For the text-containing cell, return its midpoint in [x, y] coordinate format. 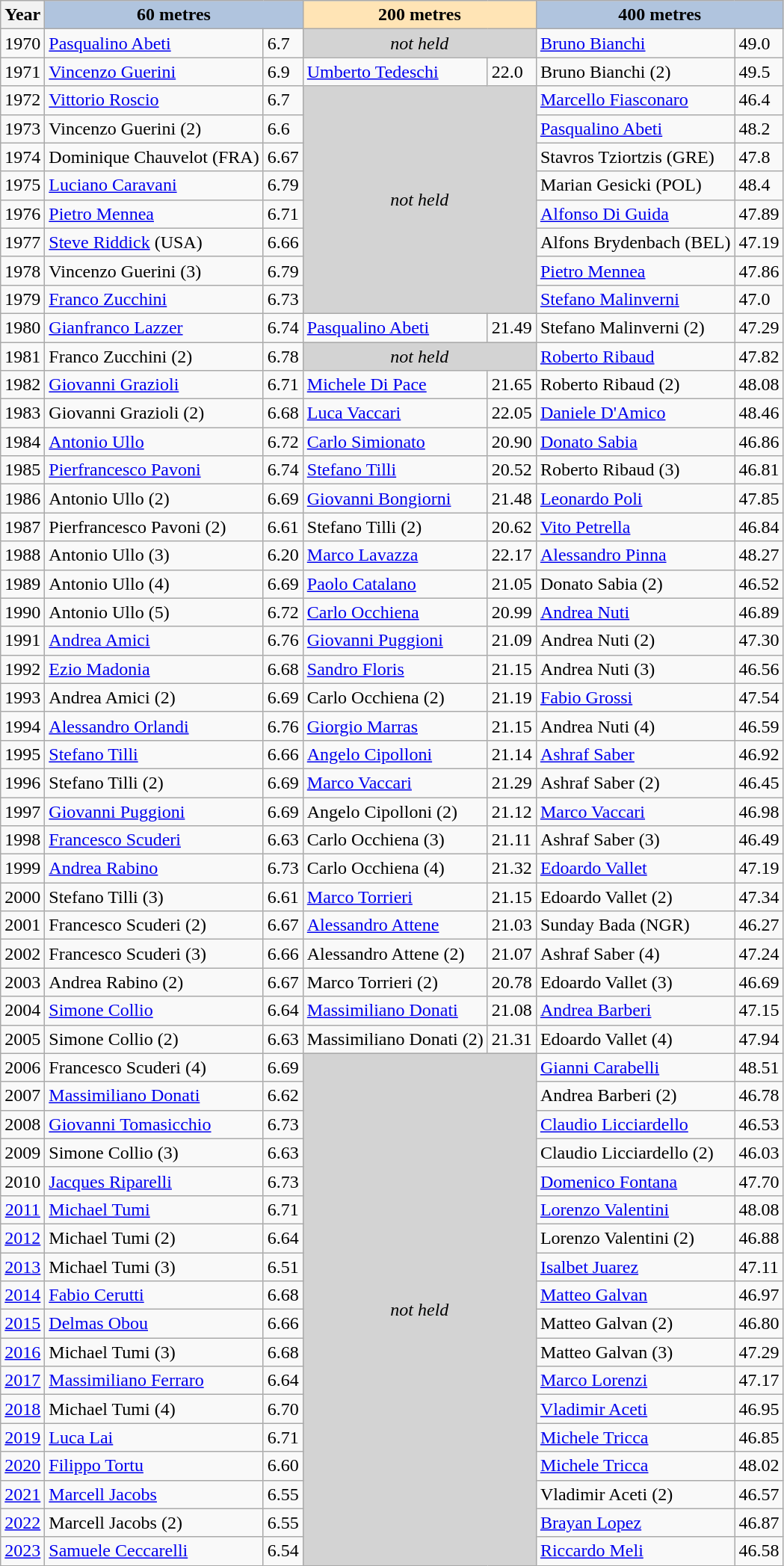
46.53 [759, 1124]
46.98 [759, 811]
Angelo Cipolloni (2) [395, 811]
6.54 [283, 1551]
1988 [22, 555]
Michael Tumi [154, 1209]
21.07 [511, 954]
Jacques Riparelli [154, 1181]
1994 [22, 726]
Andrea Amici [154, 641]
Michael Tumi (2) [154, 1238]
Ezio Madonia [154, 669]
Lorenzo Valentini (2) [635, 1238]
2023 [22, 1551]
21.65 [511, 385]
Stefano Malinverni [635, 299]
2017 [22, 1381]
Matteo Galvan [635, 1295]
48.02 [759, 1466]
Marco Lavazza [395, 555]
Carlo Occhiena (4) [395, 869]
1973 [22, 129]
Andrea Nuti (3) [635, 669]
21.14 [511, 754]
Matteo Galvan (3) [635, 1352]
Vincenzo Guerini (3) [154, 271]
46.59 [759, 726]
200 metres [419, 15]
46.97 [759, 1295]
Alessandro Attene [395, 925]
Claudio Licciardello (2) [635, 1153]
47.24 [759, 954]
Brayan Lopez [635, 1523]
Domenico Fontana [635, 1181]
1997 [22, 811]
2007 [22, 1096]
47.8 [759, 157]
1989 [22, 584]
Isalbet Juarez [635, 1267]
6.60 [283, 1466]
1985 [22, 470]
20.78 [511, 982]
47.89 [759, 214]
Giovanni Grazioli [154, 385]
46.58 [759, 1551]
46.87 [759, 1523]
Edoardo Vallet (3) [635, 982]
2022 [22, 1523]
Simone Collio (2) [154, 1039]
Andrea Rabino [154, 869]
Vincenzo Guerini [154, 72]
Antonio Ullo (2) [154, 499]
Marco Torrieri (2) [395, 982]
6.62 [283, 1096]
Daniele D'Amico [635, 413]
47.11 [759, 1267]
2009 [22, 1153]
2010 [22, 1181]
Delmas Obou [154, 1324]
Vladimir Aceti [635, 1409]
1998 [22, 840]
46.92 [759, 754]
47.34 [759, 897]
22.0 [511, 72]
2013 [22, 1267]
Bruno Bianchi [635, 43]
Year [22, 15]
1979 [22, 299]
Bruno Bianchi (2) [635, 72]
2021 [22, 1494]
60 metres [173, 15]
2003 [22, 982]
1995 [22, 754]
Stavros Tziortzis (GRE) [635, 157]
Antonio Ullo [154, 442]
2016 [22, 1352]
Riccardo Meli [635, 1551]
20.52 [511, 470]
Sunday Bada (NGR) [635, 925]
48.27 [759, 555]
Giovanni Tomasicchio [154, 1124]
Francesco Scuderi (3) [154, 954]
1991 [22, 641]
Edoardo Vallet (2) [635, 897]
Franco Zucchini (2) [154, 357]
Andrea Barberi (2) [635, 1096]
46.81 [759, 470]
Pierfrancesco Pavoni [154, 470]
Donato Sabia (2) [635, 584]
Alfonso Di Guida [635, 214]
2001 [22, 925]
Antonio Ullo (5) [154, 612]
2019 [22, 1437]
48.2 [759, 129]
1983 [22, 413]
47.85 [759, 499]
21.49 [511, 327]
1974 [22, 157]
2012 [22, 1238]
46.57 [759, 1494]
Andrea Nuti (2) [635, 641]
46.27 [759, 925]
Marcell Jacobs [154, 1494]
Leonardo Poli [635, 499]
Umberto Tedeschi [395, 72]
Fabio Grossi [635, 697]
Ashraf Saber [635, 754]
21.31 [511, 1039]
1990 [22, 612]
47.30 [759, 641]
Fabio Cerutti [154, 1295]
Carlo Occhiena (3) [395, 840]
46.45 [759, 783]
2018 [22, 1409]
Luca Lai [154, 1437]
Simone Collio (3) [154, 1153]
1980 [22, 327]
1993 [22, 697]
1996 [22, 783]
Carlo Simionato [395, 442]
46.85 [759, 1437]
Francesco Scuderi (2) [154, 925]
Michele Di Pace [395, 385]
Vincenzo Guerini (2) [154, 129]
46.80 [759, 1324]
46.56 [759, 669]
Pierfrancesco Pavoni (2) [154, 527]
Michael Tumi (4) [154, 1409]
Vittorio Roscio [154, 100]
Steve Riddick (USA) [154, 242]
21.03 [511, 925]
2005 [22, 1039]
2015 [22, 1324]
Carlo Occhiena (2) [395, 697]
Luca Vaccari [395, 413]
46.52 [759, 584]
Francesco Scuderi [154, 840]
21.29 [511, 783]
6.9 [283, 72]
Massimiliano Donati (2) [395, 1039]
Andrea Nuti [635, 612]
Marcello Fiasconaro [635, 100]
Lorenzo Valentini [635, 1209]
Matteo Galvan (2) [635, 1324]
Marco Lorenzi [635, 1381]
21.05 [511, 584]
46.78 [759, 1096]
6.70 [283, 1409]
1981 [22, 357]
21.19 [511, 697]
46.03 [759, 1153]
2020 [22, 1466]
Alessandro Attene (2) [395, 954]
Marian Gesicki (POL) [635, 185]
1982 [22, 385]
48.46 [759, 413]
Alfons Brydenbach (BEL) [635, 242]
47.15 [759, 1011]
20.90 [511, 442]
1978 [22, 271]
Stefano Tilli (3) [154, 897]
21.09 [511, 641]
Stefano Malinverni (2) [635, 327]
Gianni Carabelli [635, 1067]
Antonio Ullo (4) [154, 584]
Filippo Tortu [154, 1466]
Giorgio Marras [395, 726]
Alessandro Orlandi [154, 726]
2000 [22, 897]
48.51 [759, 1067]
Marcell Jacobs (2) [154, 1523]
2002 [22, 954]
Roberto Ribaud [635, 357]
Francesco Scuderi (4) [154, 1067]
47.86 [759, 271]
46.84 [759, 527]
Carlo Occhiena [395, 612]
Claudio Licciardello [635, 1124]
46.95 [759, 1409]
49.0 [759, 43]
47.94 [759, 1039]
Paolo Catalano [395, 584]
46.4 [759, 100]
Ashraf Saber (3) [635, 840]
Roberto Ribaud (3) [635, 470]
21.48 [511, 499]
Andrea Nuti (4) [635, 726]
Andrea Rabino (2) [154, 982]
47.54 [759, 697]
46.49 [759, 840]
21.11 [511, 840]
Donato Sabia [635, 442]
1970 [22, 43]
2014 [22, 1295]
6.78 [283, 357]
20.99 [511, 612]
1992 [22, 669]
Sandro Floris [395, 669]
46.69 [759, 982]
2004 [22, 1011]
21.32 [511, 869]
1984 [22, 442]
Andrea Barberi [635, 1011]
1972 [22, 100]
1975 [22, 185]
Vito Petrella [635, 527]
Luciano Caravani [154, 185]
Edoardo Vallet [635, 869]
Giovanni Grazioli (2) [154, 413]
1987 [22, 527]
Roberto Ribaud (2) [635, 385]
2008 [22, 1124]
22.17 [511, 555]
Antonio Ullo (3) [154, 555]
21.12 [511, 811]
47.82 [759, 357]
1971 [22, 72]
2006 [22, 1067]
46.88 [759, 1238]
1999 [22, 869]
6.6 [283, 129]
Giovanni Bongiorni [395, 499]
1977 [22, 242]
Angelo Cipolloni [395, 754]
Simone Collio [154, 1011]
1976 [22, 214]
Samuele Ceccarelli [154, 1551]
Dominique Chauvelot (FRA) [154, 157]
20.62 [511, 527]
6.20 [283, 555]
Alessandro Pinna [635, 555]
2011 [22, 1209]
6.51 [283, 1267]
48.4 [759, 185]
Ashraf Saber (2) [635, 783]
Edoardo Vallet (4) [635, 1039]
400 metres [659, 15]
46.86 [759, 442]
Andrea Amici (2) [154, 697]
49.5 [759, 72]
47.0 [759, 299]
Gianfranco Lazzer [154, 327]
Vladimir Aceti (2) [635, 1494]
21.08 [511, 1011]
1986 [22, 499]
46.89 [759, 612]
47.17 [759, 1381]
Franco Zucchini [154, 299]
47.70 [759, 1181]
Marco Torrieri [395, 897]
Ashraf Saber (4) [635, 954]
22.05 [511, 413]
Massimiliano Ferraro [154, 1381]
